Locate the cell with the specified text and output its (x, y) center coordinate. 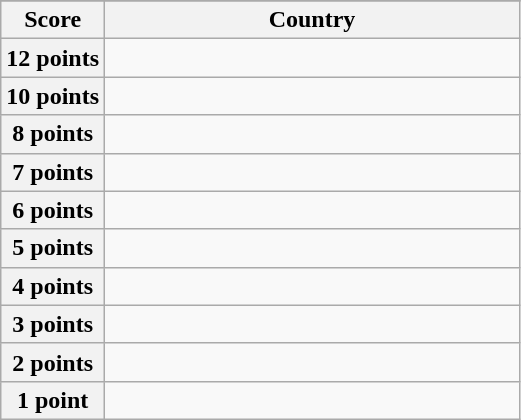
1 point (53, 400)
6 points (53, 210)
10 points (53, 96)
8 points (53, 134)
2 points (53, 362)
4 points (53, 286)
Country (312, 20)
7 points (53, 172)
12 points (53, 58)
3 points (53, 324)
5 points (53, 248)
Score (53, 20)
